Return (x, y) of the center of cell containing provided text 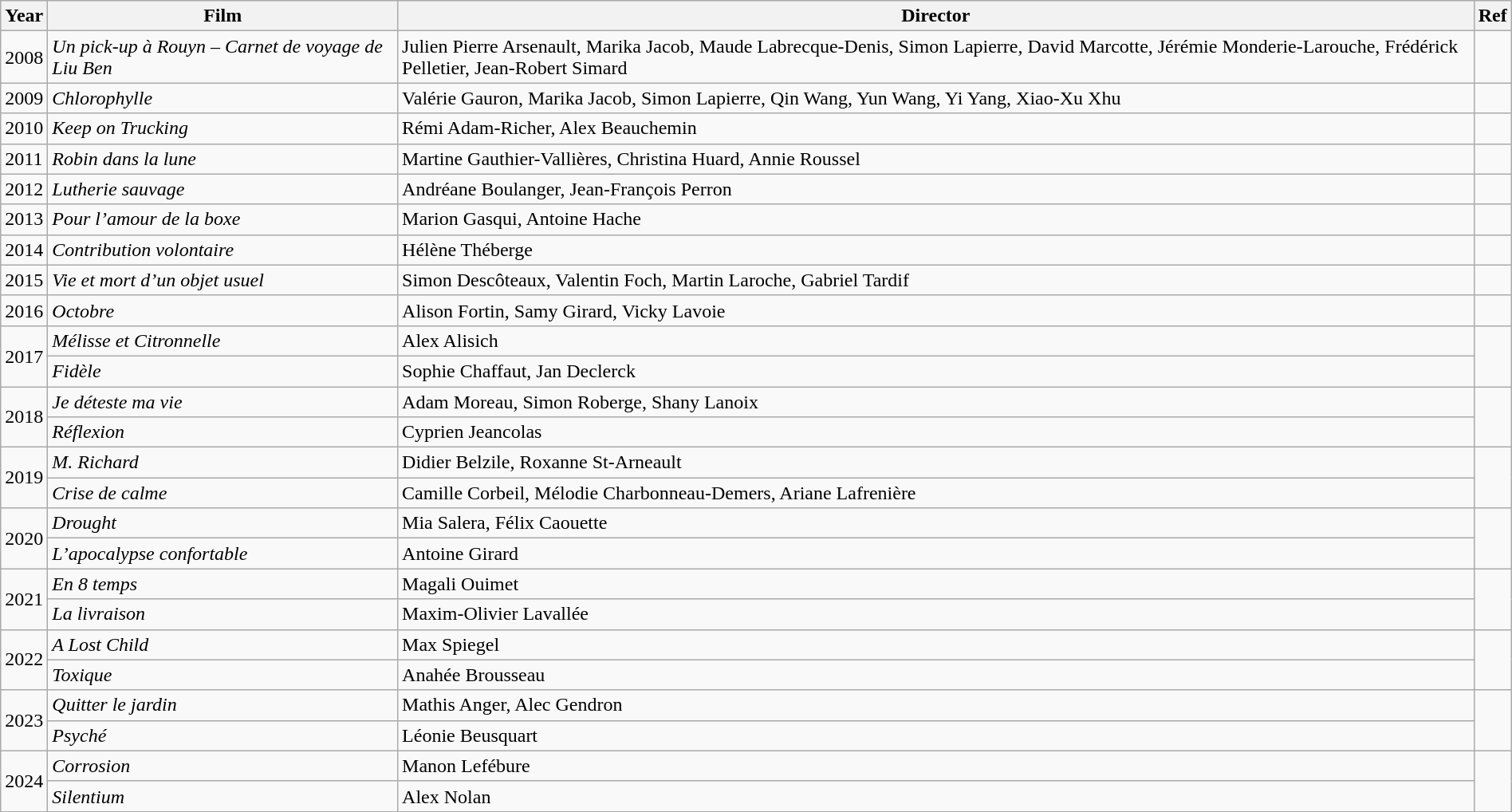
Alex Alisich (936, 341)
Ref (1493, 16)
Robin dans la lune (223, 159)
La livraison (223, 614)
Je déteste ma vie (223, 401)
2012 (24, 189)
Max Spiegel (936, 644)
Toxique (223, 675)
2016 (24, 310)
2014 (24, 250)
Chlorophylle (223, 98)
2023 (24, 720)
En 8 temps (223, 584)
Martine Gauthier-Vallières, Christina Huard, Annie Roussel (936, 159)
Magali Ouimet (936, 584)
Mélisse et Citronnelle (223, 341)
2008 (24, 57)
Sophie Chaffaut, Jan Declerck (936, 371)
Léonie Beusquart (936, 735)
Alex Nolan (936, 796)
Year (24, 16)
Camille Corbeil, Mélodie Charbonneau-Demers, Ariane Lafrenière (936, 493)
Crise de calme (223, 493)
Contribution volontaire (223, 250)
Rémi Adam-Richer, Alex Beauchemin (936, 128)
2011 (24, 159)
2017 (24, 356)
Alison Fortin, Samy Girard, Vicky Lavoie (936, 310)
Corrosion (223, 766)
2010 (24, 128)
Valérie Gauron, Marika Jacob, Simon Lapierre, Qin Wang, Yun Wang, Yi Yang, Xiao-Xu Xhu (936, 98)
Antoine Girard (936, 554)
Hélène Théberge (936, 250)
Keep on Trucking (223, 128)
Mia Salera, Félix Caouette (936, 523)
2022 (24, 660)
Drought (223, 523)
Marion Gasqui, Antoine Hache (936, 219)
2019 (24, 478)
2018 (24, 416)
Andréane Boulanger, Jean-François Perron (936, 189)
2020 (24, 538)
Mathis Anger, Alec Gendron (936, 705)
Un pick-up à Rouyn – Carnet de voyage de Liu Ben (223, 57)
Fidèle (223, 371)
Didier Belzile, Roxanne St-Arneault (936, 463)
Anahée Brousseau (936, 675)
Vie et mort d’un objet usuel (223, 280)
Quitter le jardin (223, 705)
Simon Descôteaux, Valentin Foch, Martin Laroche, Gabriel Tardif (936, 280)
Pour l’amour de la boxe (223, 219)
Director (936, 16)
M. Richard (223, 463)
Cyprien Jeancolas (936, 432)
2009 (24, 98)
Réflexion (223, 432)
Adam Moreau, Simon Roberge, Shany Lanoix (936, 401)
Lutherie sauvage (223, 189)
Manon Lefébure (936, 766)
2013 (24, 219)
Silentium (223, 796)
Film (223, 16)
Octobre (223, 310)
Maxim-Olivier Lavallée (936, 614)
Psyché (223, 735)
2021 (24, 599)
L’apocalypse confortable (223, 554)
2024 (24, 781)
2015 (24, 280)
A Lost Child (223, 644)
